Search for the cell housing the specified text and yield its [X, Y] center coordinate. 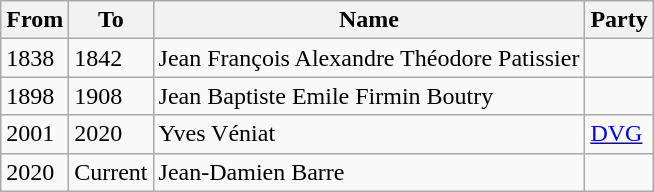
1838 [35, 58]
From [35, 20]
Jean-Damien Barre [369, 172]
Yves Véniat [369, 134]
Party [619, 20]
1908 [111, 96]
Jean François Alexandre Théodore Patissier [369, 58]
Current [111, 172]
1898 [35, 96]
DVG [619, 134]
Jean Baptiste Emile Firmin Boutry [369, 96]
1842 [111, 58]
2001 [35, 134]
Name [369, 20]
To [111, 20]
